Extract the (X, Y) coordinate from the center of the cell holding the provided text.  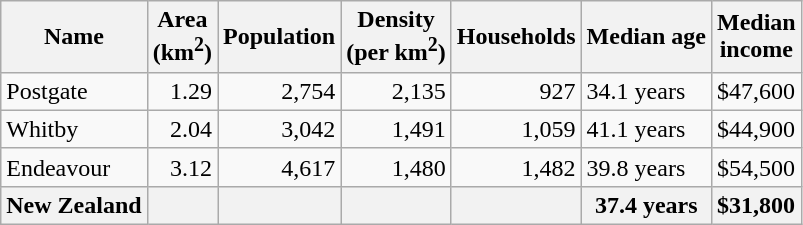
Households (516, 37)
Median age (646, 37)
Whitby (74, 129)
Medianincome (756, 37)
39.8 years (646, 167)
Density(per km2) (396, 37)
1,482 (516, 167)
927 (516, 91)
34.1 years (646, 91)
$31,800 (756, 205)
Area(km2) (182, 37)
3.12 (182, 167)
$47,600 (756, 91)
Name (74, 37)
2.04 (182, 129)
Population (280, 37)
1.29 (182, 91)
$44,900 (756, 129)
$54,500 (756, 167)
1,491 (396, 129)
1,059 (516, 129)
New Zealand (74, 205)
41.1 years (646, 129)
Endeavour (74, 167)
1,480 (396, 167)
4,617 (280, 167)
3,042 (280, 129)
2,135 (396, 91)
Postgate (74, 91)
37.4 years (646, 205)
2,754 (280, 91)
